Locate the cell with the specified text and output its [X, Y] center coordinate. 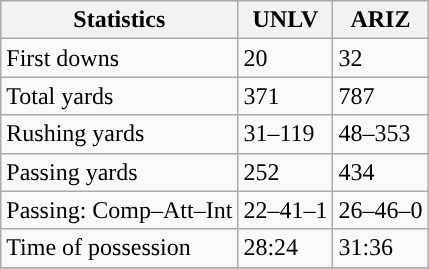
787 [380, 96]
31–119 [286, 134]
Rushing yards [120, 134]
UNLV [286, 20]
Time of possession [120, 248]
32 [380, 58]
20 [286, 58]
Passing yards [120, 172]
Passing: Comp–Att–Int [120, 210]
ARIZ [380, 20]
22–41–1 [286, 210]
371 [286, 96]
First downs [120, 58]
28:24 [286, 248]
252 [286, 172]
Statistics [120, 20]
48–353 [380, 134]
Total yards [120, 96]
434 [380, 172]
26–46–0 [380, 210]
31:36 [380, 248]
